Identify which cell holds the provided text, then report its (X, Y) central coordinate. 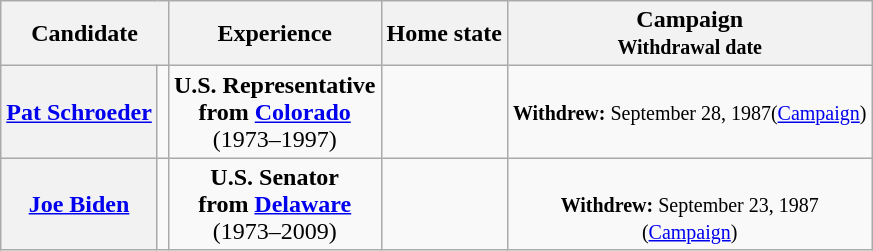
Candidate (85, 34)
Withdrew: September 23, 1987(Campaign) (690, 204)
CampaignWithdrawal date (690, 34)
U.S. Senatorfrom Delaware(1973–2009) (274, 204)
Home state (444, 34)
Withdrew: September 28, 1987(Campaign) (690, 112)
U.S. Representativefrom Colorado(1973–1997) (274, 112)
Pat Schroeder (80, 112)
Joe Biden (80, 204)
Experience (274, 34)
